Extract the [x, y] coordinate from the center of the cell holding the provided text.  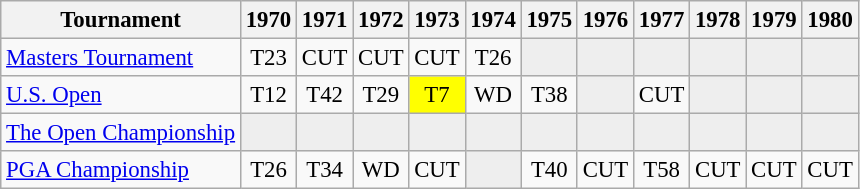
Tournament [121, 20]
U.S. Open [121, 95]
T34 [325, 170]
1977 [661, 20]
T42 [325, 95]
T7 [437, 95]
PGA Championship [121, 170]
T58 [661, 170]
The Open Championship [121, 133]
T29 [381, 95]
1980 [830, 20]
T40 [549, 170]
T38 [549, 95]
1973 [437, 20]
1979 [774, 20]
1974 [493, 20]
T12 [268, 95]
1970 [268, 20]
1975 [549, 20]
1976 [605, 20]
1971 [325, 20]
Masters Tournament [121, 58]
1978 [718, 20]
T23 [268, 58]
1972 [381, 20]
